Identify which cell holds the provided text, then report its [x, y] central coordinate. 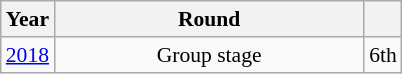
Year [28, 19]
6th [383, 55]
Group stage [209, 55]
2018 [28, 55]
Round [209, 19]
